Return [x, y] of the center of cell containing provided text 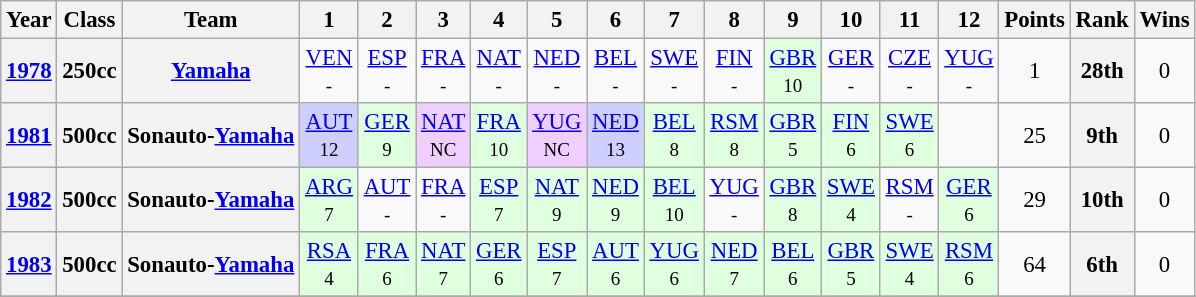
2 [386, 20]
10 [852, 20]
28th [1102, 72]
RSM6 [969, 264]
SWE- [674, 72]
GBR10 [792, 72]
Wins [1164, 20]
64 [1034, 264]
YUG6 [674, 264]
1978 [29, 72]
AUT12 [330, 136]
Points [1034, 20]
Class [90, 20]
25 [1034, 136]
NAT9 [557, 200]
ESP- [386, 72]
BEL8 [674, 136]
GBR8 [792, 200]
FIN- [734, 72]
NED13 [616, 136]
1981 [29, 136]
RSA4 [330, 264]
9th [1102, 136]
1982 [29, 200]
CZE- [910, 72]
Team [211, 20]
Year [29, 20]
FIN6 [852, 136]
NATNC [444, 136]
FRA10 [499, 136]
AUT6 [616, 264]
5 [557, 20]
RSM8 [734, 136]
29 [1034, 200]
BEL10 [674, 200]
Rank [1102, 20]
NAT- [499, 72]
VEN- [330, 72]
7 [674, 20]
NED9 [616, 200]
AUT- [386, 200]
10th [1102, 200]
3 [444, 20]
RSM- [910, 200]
9 [792, 20]
SWE6 [910, 136]
Yamaha [211, 72]
6 [616, 20]
NAT7 [444, 264]
8 [734, 20]
BEL- [616, 72]
FRA6 [386, 264]
GER- [852, 72]
NED- [557, 72]
6th [1102, 264]
11 [910, 20]
BEL6 [792, 264]
ARG7 [330, 200]
1983 [29, 264]
250cc [90, 72]
12 [969, 20]
GER9 [386, 136]
NED7 [734, 264]
YUGNC [557, 136]
4 [499, 20]
